Output the (x, y) coordinate of the center of the cell containing the given text.  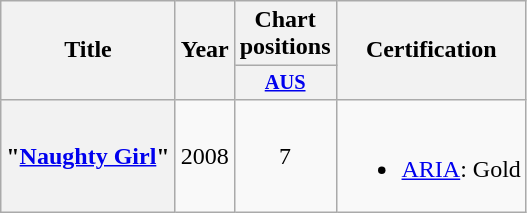
2008 (204, 156)
7 (285, 156)
Certification (431, 50)
AUS (285, 83)
Year (204, 50)
ARIA: Gold (431, 156)
Title (88, 50)
Chart positions (285, 34)
"Naughty Girl" (88, 156)
